Pinpoint the cell where the given text exists, returning its [x, y] midpoint coordinate. 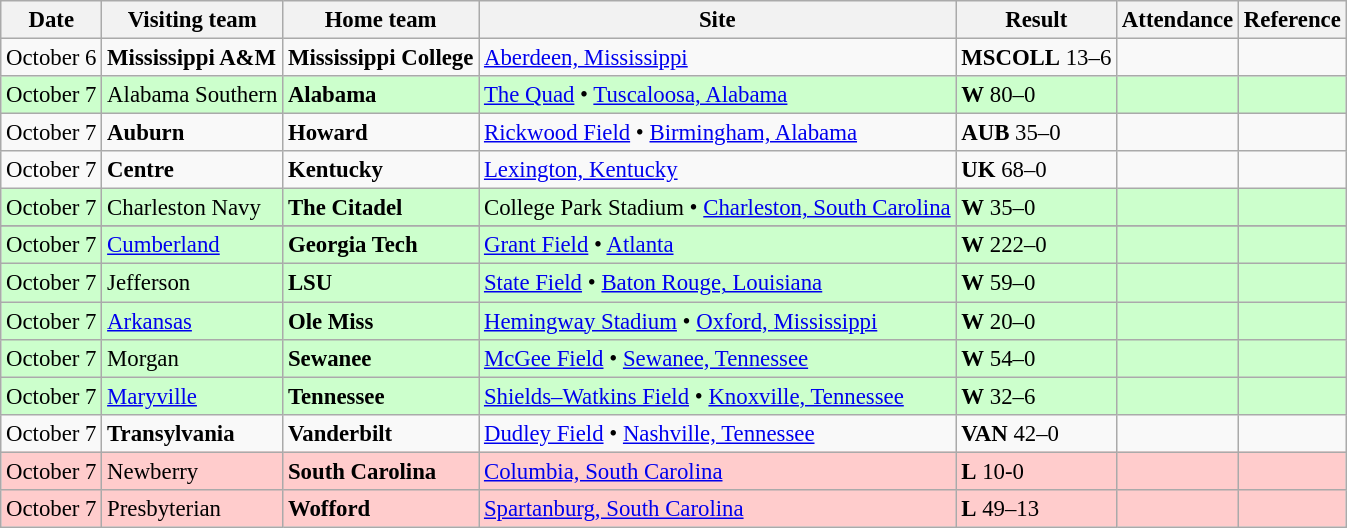
W 32–6 [1036, 396]
W 222–0 [1036, 245]
W 80–0 [1036, 95]
Jefferson [192, 283]
Dudley Field • Nashville, Tennessee [718, 433]
Reference [1293, 20]
McGee Field • Sewanee, Tennessee [718, 358]
UK 68–0 [1036, 170]
Maryville [192, 396]
AUB 35–0 [1036, 133]
VAN 42–0 [1036, 433]
Howard [381, 133]
W 35–0 [1036, 208]
Shields–Watkins Field • Knoxville, Tennessee [718, 396]
Mississippi A&M [192, 58]
L 49–13 [1036, 509]
L 10-0 [1036, 471]
Lexington, Kentucky [718, 170]
Columbia, South Carolina [718, 471]
Attendance [1178, 20]
The Quad • Tuscaloosa, Alabama [718, 95]
Centre [192, 170]
Charleston Navy [192, 208]
LSU [381, 283]
W 59–0 [1036, 283]
Alabama Southern [192, 95]
MSCOLL 13–6 [1036, 58]
Auburn [192, 133]
October 6 [52, 58]
Rickwood Field • Birmingham, Alabama [718, 133]
Transylvania [192, 433]
South Carolina [381, 471]
Kentucky [381, 170]
Arkansas [192, 321]
W 20–0 [1036, 321]
College Park Stadium • Charleston, South Carolina [718, 208]
Vanderbilt [381, 433]
Date [52, 20]
Sewanee [381, 358]
State Field • Baton Rouge, Louisiana [718, 283]
Site [718, 20]
Spartanburg, South Carolina [718, 509]
Presbyterian [192, 509]
Hemingway Stadium • Oxford, Mississippi [718, 321]
Home team [381, 20]
Alabama [381, 95]
Mississippi College [381, 58]
Georgia Tech [381, 245]
Tennessee [381, 396]
The Citadel [381, 208]
Result [1036, 20]
W 54–0 [1036, 358]
Ole Miss [381, 321]
Aberdeen, Mississippi [718, 58]
Newberry [192, 471]
Cumberland [192, 245]
Grant Field • Atlanta [718, 245]
Visiting team [192, 20]
Wofford [381, 509]
Morgan [192, 358]
